Return the (X, Y) coordinate for the center point of the cell that contains the specified text.  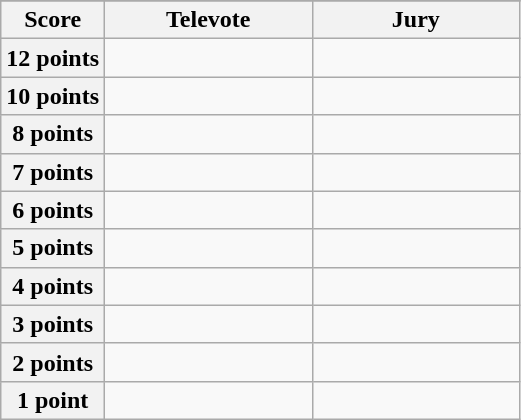
4 points (53, 286)
8 points (53, 134)
5 points (53, 248)
12 points (53, 58)
1 point (53, 400)
7 points (53, 172)
10 points (53, 96)
3 points (53, 324)
6 points (53, 210)
Jury (416, 20)
Televote (209, 20)
2 points (53, 362)
Score (53, 20)
